Identify which cell holds the provided text, then report its (X, Y) central coordinate. 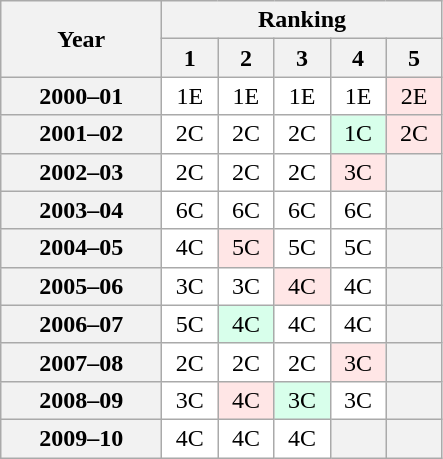
Ranking (302, 20)
4 (358, 58)
2009–10 (82, 438)
2002–03 (82, 172)
1 (190, 58)
2006–07 (82, 324)
2 (246, 58)
2005–06 (82, 286)
5 (414, 58)
2007–08 (82, 362)
2004–05 (82, 248)
3 (302, 58)
Year (82, 39)
2003–04 (82, 210)
2000–01 (82, 96)
2E (414, 96)
2008–09 (82, 400)
1C (358, 134)
2001–02 (82, 134)
